Return (X, Y) of the center of cell containing provided text 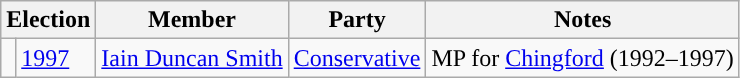
Conservative (357, 58)
MP for Chingford (1992–1997) (583, 58)
Election (48, 20)
Party (357, 20)
1997 (56, 58)
Notes (583, 20)
Member (192, 20)
Iain Duncan Smith (192, 58)
